Extract the (x, y) coordinate from the center of the cell holding the provided text.  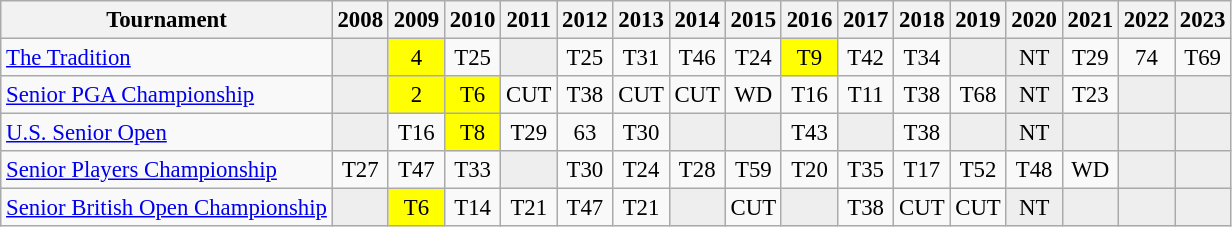
2012 (585, 20)
4 (416, 58)
2008 (360, 20)
T42 (866, 58)
2011 (529, 20)
T17 (922, 170)
74 (1146, 58)
U.S. Senior Open (166, 133)
T59 (753, 170)
2016 (809, 20)
T35 (866, 170)
2022 (1146, 20)
2017 (866, 20)
T20 (809, 170)
2015 (753, 20)
2019 (978, 20)
T31 (641, 58)
T34 (922, 58)
T69 (1203, 58)
T33 (472, 170)
2013 (641, 20)
T68 (978, 95)
T14 (472, 208)
2018 (922, 20)
2023 (1203, 20)
2009 (416, 20)
T43 (809, 133)
T8 (472, 133)
T28 (697, 170)
2 (416, 95)
T11 (866, 95)
T27 (360, 170)
T23 (1090, 95)
T9 (809, 58)
The Tradition (166, 58)
Senior British Open Championship (166, 208)
63 (585, 133)
T52 (978, 170)
Tournament (166, 20)
2014 (697, 20)
T48 (1034, 170)
Senior PGA Championship (166, 95)
2021 (1090, 20)
T46 (697, 58)
2020 (1034, 20)
Senior Players Championship (166, 170)
2010 (472, 20)
